Search for the cell housing the specified text and yield its (X, Y) center coordinate. 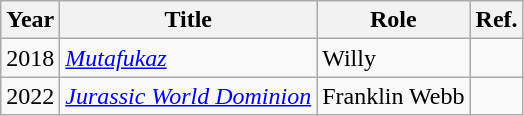
Jurassic World Dominion (188, 96)
2018 (30, 58)
Role (394, 20)
Franklin Webb (394, 96)
Mutafukaz (188, 58)
Title (188, 20)
Willy (394, 58)
2022 (30, 96)
Year (30, 20)
Ref. (496, 20)
